Extract the (x, y) coordinate from the center of the cell holding the provided text.  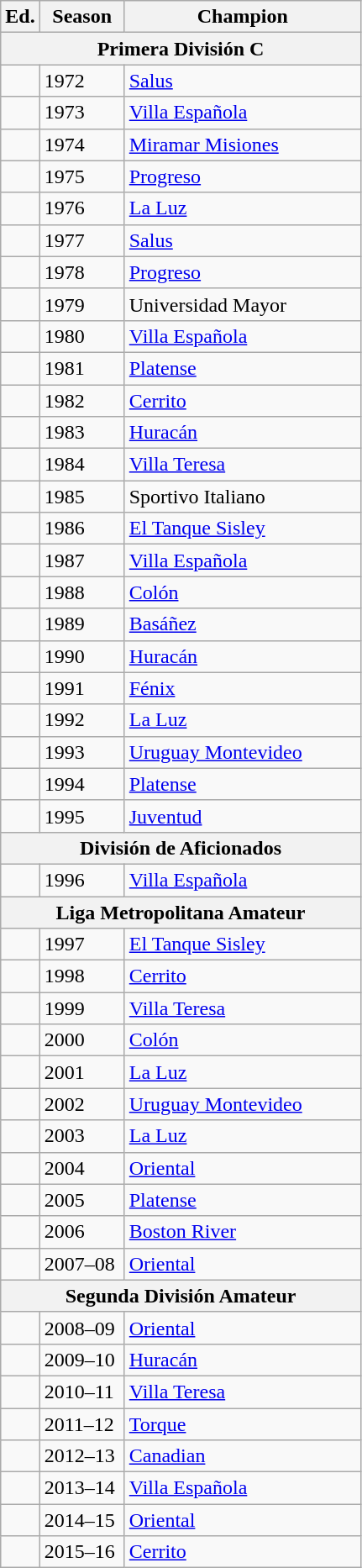
Torque (242, 1424)
1999 (82, 1008)
1980 (82, 336)
1998 (82, 976)
1991 (82, 688)
Universidad Mayor (242, 304)
2015–16 (82, 1552)
Fénix (242, 688)
2013–14 (82, 1488)
1985 (82, 497)
Boston River (242, 1232)
1978 (82, 272)
1982 (82, 401)
1990 (82, 656)
2011–12 (82, 1424)
1997 (82, 944)
2008–09 (82, 1328)
Segunda División Amateur (181, 1296)
1984 (82, 465)
1993 (82, 752)
Juventud (242, 816)
2009–10 (82, 1360)
2006 (82, 1232)
2007–08 (82, 1264)
1974 (82, 145)
2004 (82, 1168)
Primera División C (181, 49)
1988 (82, 592)
1989 (82, 624)
1996 (82, 880)
1983 (82, 433)
2005 (82, 1200)
1995 (82, 816)
2000 (82, 1040)
Basáñez (242, 624)
1979 (82, 304)
Canadian (242, 1456)
1976 (82, 208)
2012–13 (82, 1456)
Sportivo Italiano (242, 497)
1987 (82, 560)
1977 (82, 240)
1992 (82, 720)
2002 (82, 1104)
Miramar Misiones (242, 145)
1972 (82, 81)
2003 (82, 1136)
División de Aficionados (181, 848)
1981 (82, 368)
Season (82, 17)
2010–11 (82, 1392)
1973 (82, 113)
1994 (82, 784)
Ed. (20, 17)
1975 (82, 176)
2014–15 (82, 1520)
1986 (82, 529)
Liga Metropolitana Amateur (181, 912)
2001 (82, 1072)
Champion (242, 17)
